Capture the cell that displays the provided text and extract its [X, Y] central coordinate. 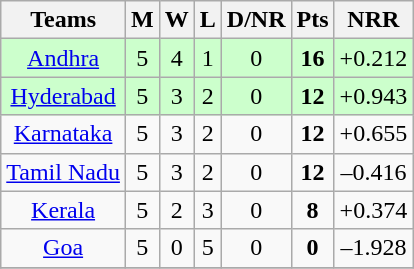
Karnataka [64, 134]
8 [312, 210]
4 [176, 58]
W [176, 20]
–1.928 [374, 248]
+0.655 [374, 134]
Andhra [64, 58]
+0.212 [374, 58]
Tamil Nadu [64, 172]
L [208, 20]
Pts [312, 20]
–0.416 [374, 172]
+0.374 [374, 210]
D/NR [256, 20]
+0.943 [374, 96]
Hyderabad [64, 96]
Teams [64, 20]
16 [312, 58]
Goa [64, 248]
1 [208, 58]
NRR [374, 20]
Kerala [64, 210]
M [142, 20]
